For the text-containing cell, return its midpoint in (X, Y) coordinate format. 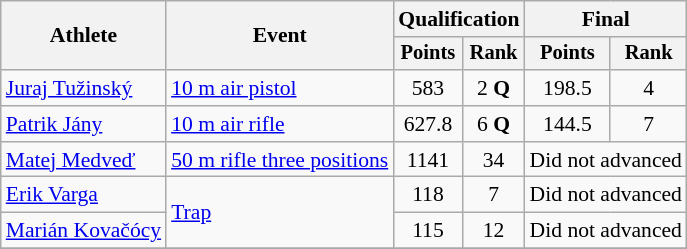
Trap (280, 212)
144.5 (568, 124)
Final (606, 19)
1141 (428, 160)
Event (280, 36)
Athlete (84, 36)
Qualification (458, 19)
4 (648, 88)
10 m air rifle (280, 124)
627.8 (428, 124)
Juraj Tužinský (84, 88)
115 (428, 231)
12 (494, 231)
198.5 (568, 88)
Patrik Jány (84, 124)
6 Q (494, 124)
34 (494, 160)
Matej Medveď (84, 160)
2 Q (494, 88)
Marián Kovačócy (84, 231)
583 (428, 88)
50 m rifle three positions (280, 160)
118 (428, 195)
Erik Varga (84, 195)
10 m air pistol (280, 88)
